Return (x, y) of the center of cell containing provided text 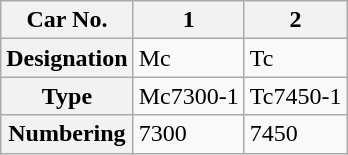
1 (188, 20)
Mc (188, 58)
Numbering (67, 134)
Mc7300-1 (188, 96)
Tc7450-1 (296, 96)
2 (296, 20)
7450 (296, 134)
7300 (188, 134)
Tc (296, 58)
Car No. (67, 20)
Type (67, 96)
Designation (67, 58)
